Identify which cell holds the provided text, then report its (X, Y) central coordinate. 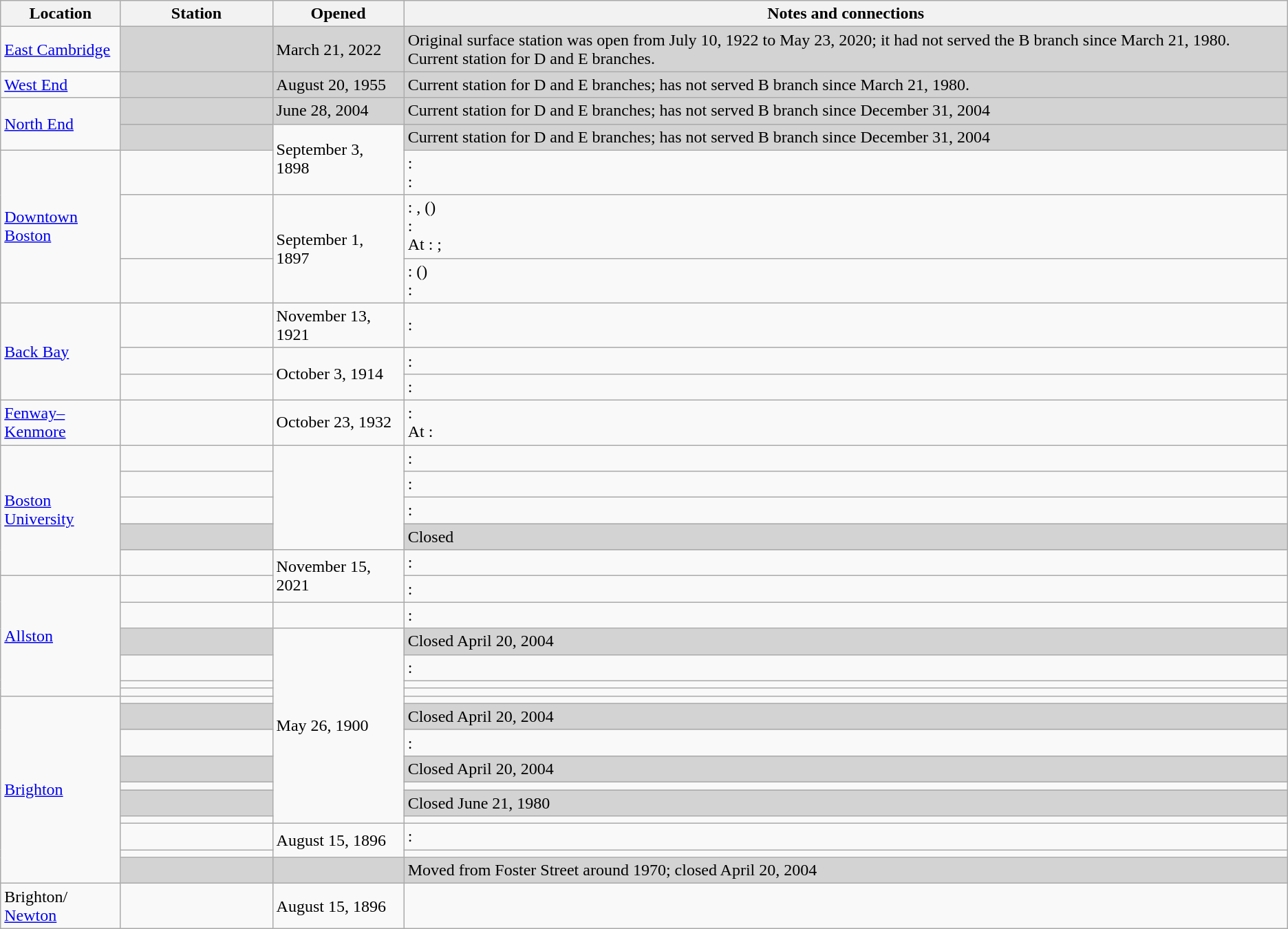
DowntownBoston (61, 226)
Location (61, 14)
September 1, 1897 (339, 249)
November 15, 2021 (339, 576)
: , (): At : ; (846, 226)
West End (61, 85)
October 3, 1914 (339, 374)
Closed June 21, 1980 (846, 803)
Moved from Foster Street around 1970; closed April 20, 2004 (846, 871)
Station (197, 14)
Closed (846, 537)
Brighton/Newton (61, 906)
Current station for D and E branches; has not served B branch since March 21, 1980. (846, 85)
Boston University (61, 510)
November 13, 1921 (339, 325)
East Cambridge (61, 50)
September 3, 1898 (339, 160)
Opened (339, 14)
June 28, 2004 (339, 111)
North End (61, 124)
: (): (846, 281)
: : (846, 172)
Brighton (61, 790)
Allston (61, 636)
May 26, 1900 (339, 726)
March 21, 2022 (339, 50)
October 23, 1932 (339, 423)
Back Bay (61, 351)
: At : (846, 423)
August 20, 1955 (339, 85)
Notes and connections (846, 14)
Fenway–Kenmore (61, 423)
